Find where the given text appears and provide that cell's center as [x, y] coordinate. 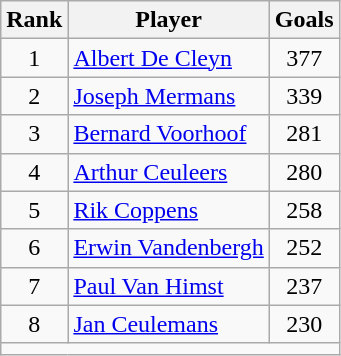
Goals [304, 20]
252 [304, 248]
3 [34, 134]
4 [34, 172]
Albert De Cleyn [168, 58]
258 [304, 210]
230 [304, 324]
1 [34, 58]
Erwin Vandenbergh [168, 248]
8 [34, 324]
Joseph Mermans [168, 96]
5 [34, 210]
Rank [34, 20]
2 [34, 96]
377 [304, 58]
Rik Coppens [168, 210]
Player [168, 20]
237 [304, 286]
6 [34, 248]
Arthur Ceuleers [168, 172]
Jan Ceulemans [168, 324]
7 [34, 286]
339 [304, 96]
280 [304, 172]
281 [304, 134]
Bernard Voorhoof [168, 134]
Paul Van Himst [168, 286]
